Pinpoint the cell where the given text exists, returning its (X, Y) midpoint coordinate. 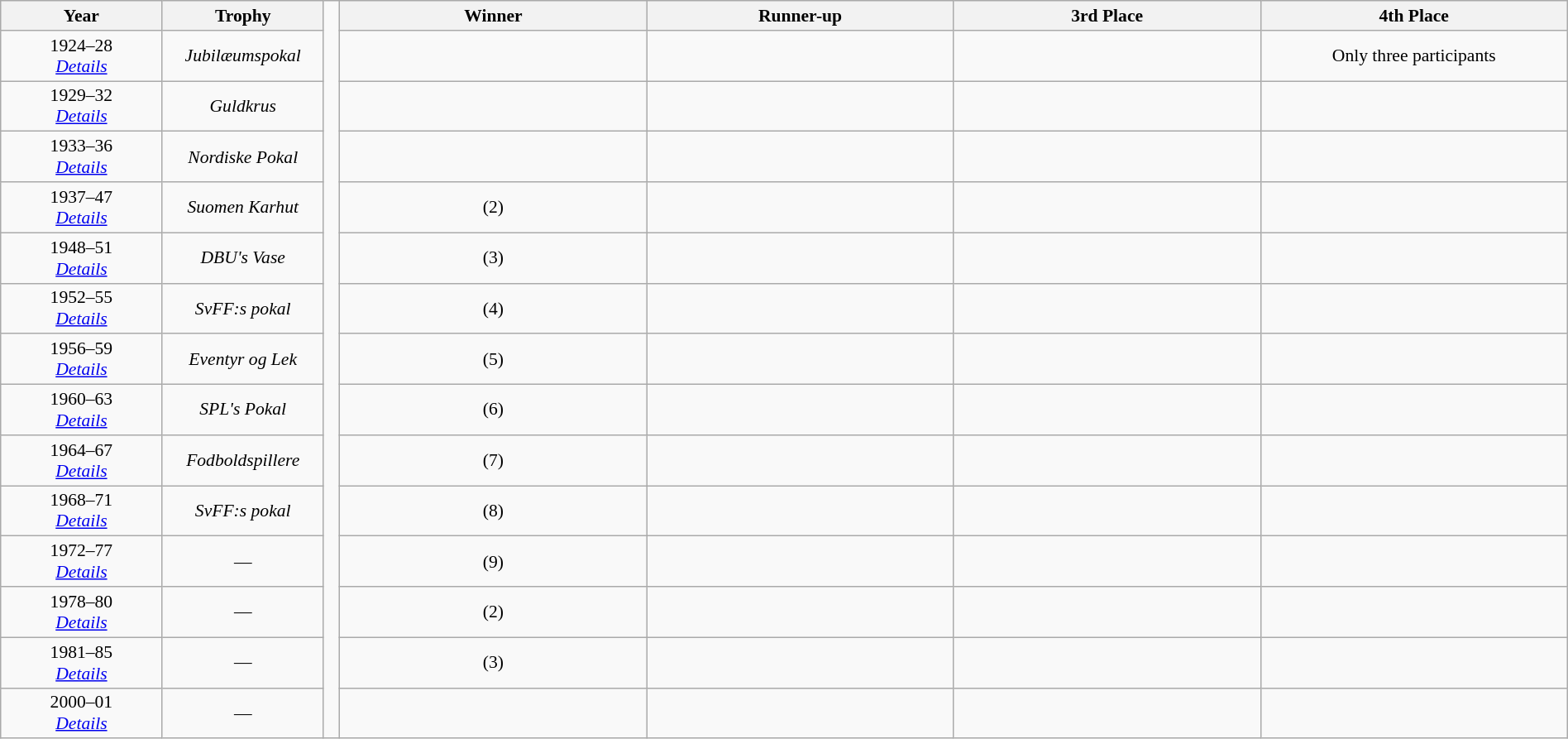
1948–51Details (81, 258)
(5) (493, 359)
Suomen Karhut (243, 207)
(8) (493, 511)
SPL's Pokal (243, 410)
1981–85Details (81, 662)
Runner-up (801, 16)
1924–28Details (81, 56)
1933–36Details (81, 157)
1964–67Details (81, 460)
1929–32Details (81, 106)
Fodboldspillere (243, 460)
Jubilæumspokal (243, 56)
Year (81, 16)
1972–77Details (81, 561)
(7) (493, 460)
2000–01Details (81, 713)
(9) (493, 561)
Guldkrus (243, 106)
DBU's Vase (243, 258)
(4) (493, 308)
Only three participants (1414, 56)
1952–55Details (81, 308)
Nordiske Pokal (243, 157)
1956–59Details (81, 359)
1937–47Details (81, 207)
Winner (493, 16)
Eventyr og Lek (243, 359)
4th Place (1414, 16)
Trophy (243, 16)
1960–63Details (81, 410)
3rd Place (1107, 16)
(6) (493, 410)
1968–71Details (81, 511)
1978–80Details (81, 612)
